Output the (x, y) coordinate of the center of the cell containing the given text.  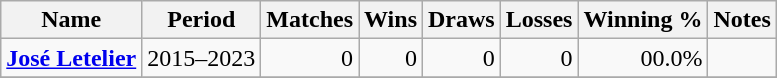
Name (72, 20)
Draws (462, 20)
Winning % (643, 20)
Notes (742, 20)
Matches (310, 20)
Wins (391, 20)
Losses (539, 20)
José Letelier (72, 58)
2015–2023 (202, 58)
00.0% (643, 58)
Period (202, 20)
